From the cell containing the given text, extract its center point as [x, y] coordinate. 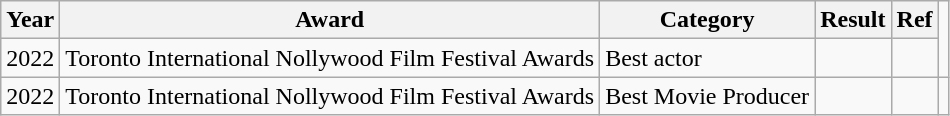
Ref [914, 20]
Award [330, 20]
Result [853, 20]
Year [30, 20]
Category [708, 20]
Best Movie Producer [708, 96]
Best actor [708, 58]
